Detect which cell encompasses the target text, then output its (X, Y) center coordinate. 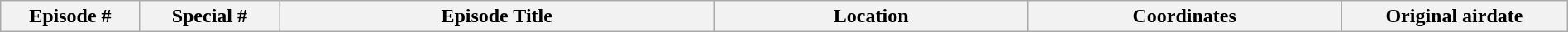
Special # (209, 16)
Episode Title (497, 16)
Original airdate (1455, 16)
Episode # (70, 16)
Coordinates (1184, 16)
Location (872, 16)
